Find where the given text appears and provide that cell's center as [X, Y] coordinate. 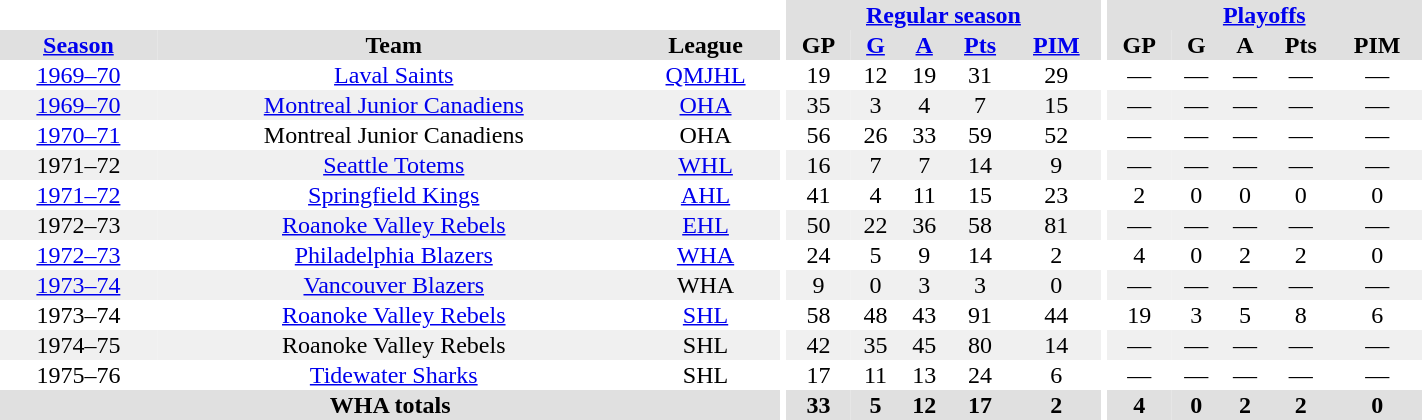
31 [980, 75]
52 [1057, 135]
WHL [706, 165]
Regular season [944, 15]
EHL [706, 225]
1975–76 [78, 375]
22 [876, 225]
Vancouver Blazers [394, 285]
8 [1300, 315]
80 [980, 345]
QMJHL [706, 75]
42 [818, 345]
Springfield Kings [394, 195]
29 [1057, 75]
45 [924, 345]
23 [1057, 195]
League [706, 45]
Seattle Totems [394, 165]
1970–71 [78, 135]
48 [876, 315]
Team [394, 45]
Tidewater Sharks [394, 375]
91 [980, 315]
44 [1057, 315]
26 [876, 135]
50 [818, 225]
Playoffs [1264, 15]
1974–75 [78, 345]
AHL [706, 195]
59 [980, 135]
Laval Saints [394, 75]
Season [78, 45]
36 [924, 225]
81 [1057, 225]
56 [818, 135]
16 [818, 165]
41 [818, 195]
13 [924, 375]
Philadelphia Blazers [394, 255]
43 [924, 315]
WHA totals [390, 405]
